Return the [X, Y] coordinate for the center point of the cell that contains the specified text.  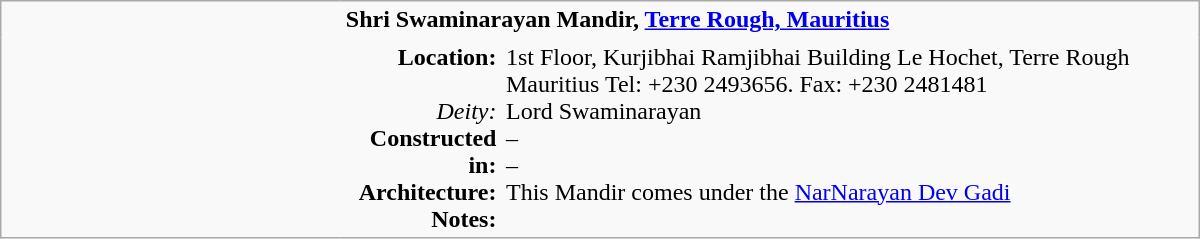
Location:Deity:Constructed in:Architecture:Notes: [421, 138]
Shri Swaminarayan Mandir, Terre Rough, Mauritius [770, 20]
